Provide the (x, y) coordinate of the cell's center where the given text is located.  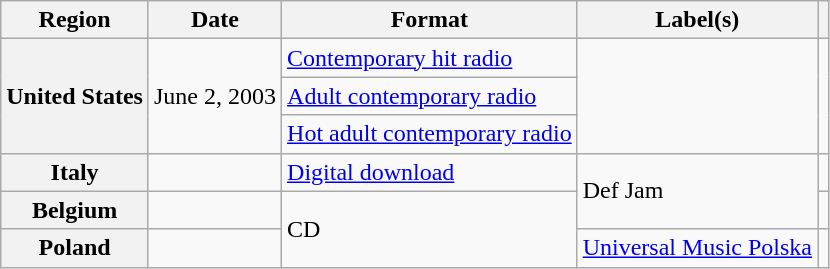
Adult contemporary radio (430, 96)
United States (75, 96)
Contemporary hit radio (430, 58)
Universal Music Polska (697, 248)
Digital download (430, 172)
Date (214, 20)
Italy (75, 172)
June 2, 2003 (214, 96)
Format (430, 20)
Label(s) (697, 20)
CD (430, 229)
Poland (75, 248)
Belgium (75, 210)
Def Jam (697, 191)
Region (75, 20)
Hot adult contemporary radio (430, 134)
